Provide the [X, Y] coordinate of the cell's center where the given text is located.  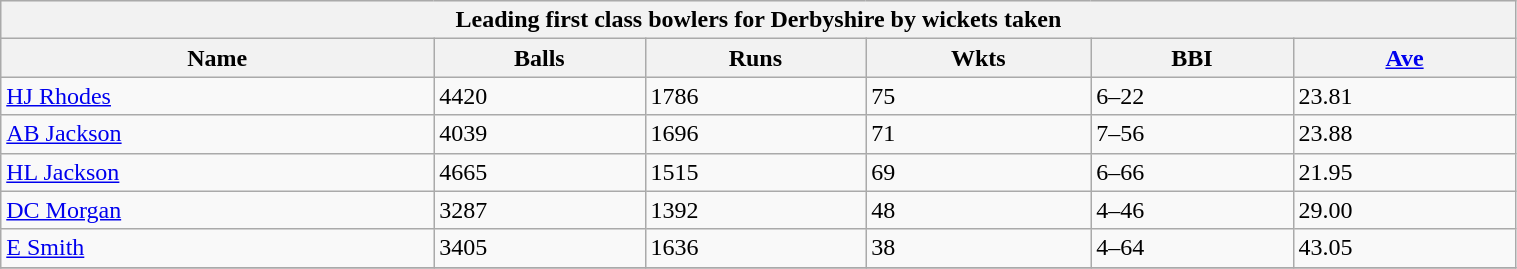
HL Jackson [218, 172]
6–66 [1192, 172]
48 [978, 210]
AB Jackson [218, 134]
1392 [756, 210]
Name [218, 58]
BBI [1192, 58]
6–22 [1192, 96]
4420 [540, 96]
7–56 [1192, 134]
43.05 [1404, 248]
75 [978, 96]
HJ Rhodes [218, 96]
4–64 [1192, 248]
38 [978, 248]
DC Morgan [218, 210]
1636 [756, 248]
1696 [756, 134]
69 [978, 172]
23.81 [1404, 96]
3287 [540, 210]
4039 [540, 134]
E Smith [218, 248]
Balls [540, 58]
Ave [1404, 58]
23.88 [1404, 134]
1786 [756, 96]
3405 [540, 248]
Runs [756, 58]
Wkts [978, 58]
21.95 [1404, 172]
29.00 [1404, 210]
1515 [756, 172]
4665 [540, 172]
4–46 [1192, 210]
71 [978, 134]
Leading first class bowlers for Derbyshire by wickets taken [758, 20]
